Return (x, y) of the center of cell containing provided text 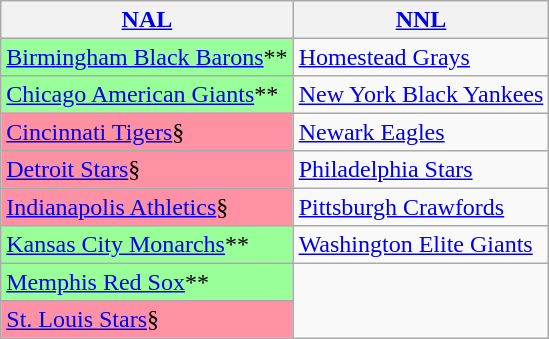
Detroit Stars§ (147, 170)
NAL (147, 20)
Memphis Red Sox** (147, 282)
Kansas City Monarchs** (147, 244)
Pittsburgh Crawfords (421, 206)
Birmingham Black Barons** (147, 56)
New York Black Yankees (421, 94)
St. Louis Stars§ (147, 318)
Chicago American Giants** (147, 94)
Indianapolis Athletics§ (147, 206)
Washington Elite Giants (421, 244)
Cincinnati Tigers§ (147, 132)
Newark Eagles (421, 132)
Homestead Grays (421, 56)
NNL (421, 20)
Philadelphia Stars (421, 170)
